From the cell containing the given text, extract its center point as (x, y) coordinate. 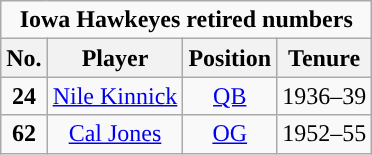
62 (24, 134)
1936–39 (324, 96)
Nile Kinnick (115, 96)
QB (230, 96)
1952–55 (324, 134)
OG (230, 134)
Cal Jones (115, 134)
Tenure (324, 58)
Iowa Hawkeyes retired numbers (186, 20)
Position (230, 58)
24 (24, 96)
Player (115, 58)
No. (24, 58)
